Detect which cell encompasses the target text, then output its [X, Y] center coordinate. 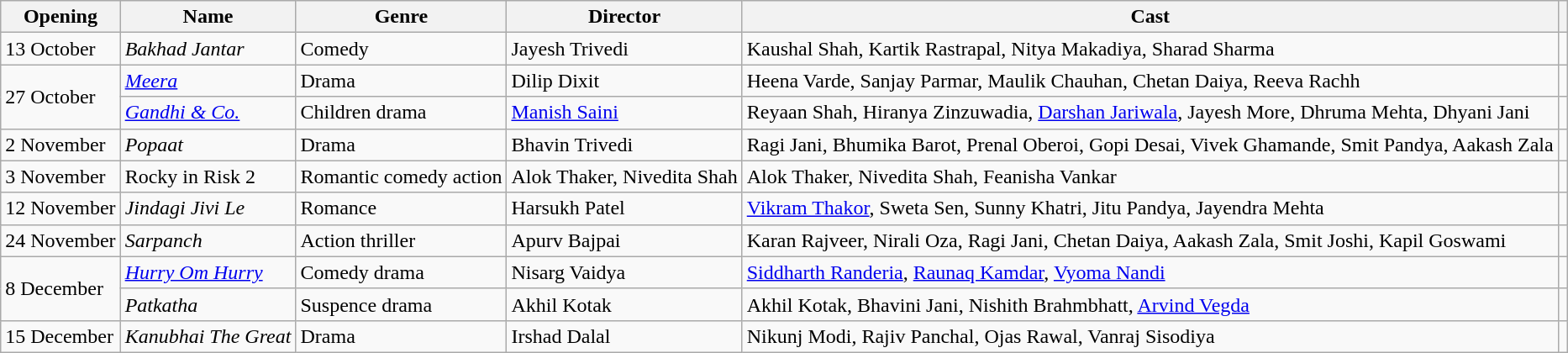
3 November [61, 176]
Popaat [208, 145]
Bhavin Trivedi [624, 145]
Rocky in Risk 2 [208, 176]
Comedy drama [402, 272]
Gandhi & Co. [208, 113]
Alok Thaker, Nivedita Shah [624, 176]
Jayesh Trivedi [624, 49]
Bakhad Jantar [208, 49]
2 November [61, 145]
Meera [208, 81]
13 October [61, 49]
Romance [402, 208]
Comedy [402, 49]
Nikunj Modi, Rajiv Panchal, Ojas Rawal, Vanraj Sisodiya [1150, 336]
15 December [61, 336]
Harsukh Patel [624, 208]
Ragi Jani, Bhumika Barot, Prenal Oberoi, Gopi Desai, Vivek Ghamande, Smit Pandya, Aakash Zala [1150, 145]
Alok Thaker, Nivedita Shah, Feanisha Vankar [1150, 176]
24 November [61, 240]
Nisarg Vaidya [624, 272]
Karan Rajveer, Nirali Oza, Ragi Jani, Chetan Daiya, Aakash Zala, Smit Joshi, Kapil Goswami [1150, 240]
8 December [61, 288]
Opening [61, 17]
Children drama [402, 113]
Genre [402, 17]
Dilip Dixit [624, 81]
Cast [1150, 17]
Vikram Thakor, Sweta Sen, Sunny Khatri, Jitu Pandya, Jayendra Mehta [1150, 208]
12 November [61, 208]
Reyaan Shah, Hiranya Zinzuwadia, Darshan Jariwala, Jayesh More, Dhruma Mehta, Dhyani Jani [1150, 113]
Akhil Kotak [624, 304]
Sarpanch [208, 240]
Suspence drama [402, 304]
Patkatha [208, 304]
Action thriller [402, 240]
Hurry Om Hurry [208, 272]
Siddharth Randeria, Raunaq Kamdar, Vyoma Nandi [1150, 272]
Manish Saini [624, 113]
27 October [61, 97]
Kanubhai The Great [208, 336]
Director [624, 17]
Irshad Dalal [624, 336]
Heena Varde, Sanjay Parmar, Maulik Chauhan, Chetan Daiya, Reeva Rachh [1150, 81]
Kaushal Shah, Kartik Rastrapal, Nitya Makadiya, Sharad Sharma [1150, 49]
Romantic comedy action [402, 176]
Name [208, 17]
Jindagi Jivi Le [208, 208]
Apurv Bajpai [624, 240]
Akhil Kotak, Bhavini Jani, Nishith Brahmbhatt, Arvind Vegda [1150, 304]
